Scan for the cell matching the given text and deliver its (x, y) coordinate at center. 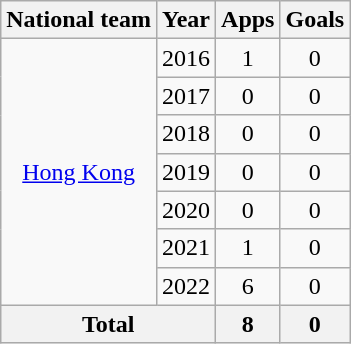
2016 (186, 58)
Year (186, 20)
8 (248, 324)
2020 (186, 210)
2021 (186, 248)
Apps (248, 20)
Goals (315, 20)
Hong Kong (79, 172)
2019 (186, 172)
6 (248, 286)
National team (79, 20)
Total (108, 324)
2017 (186, 96)
2018 (186, 134)
2022 (186, 286)
